Detect which cell encompasses the target text, then output its [x, y] center coordinate. 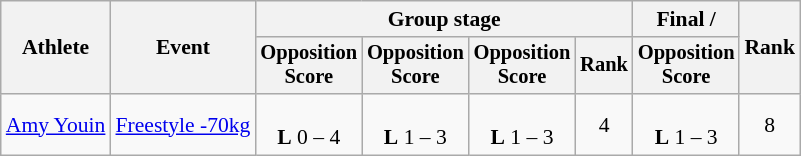
Final / [686, 19]
8 [770, 124]
Freestyle -70kg [182, 124]
L 0 – 4 [308, 124]
Event [182, 48]
Group stage [444, 19]
4 [604, 124]
Athlete [56, 48]
Amy Youin [56, 124]
